Extract the (X, Y) coordinate from the center of the cell holding the provided text.  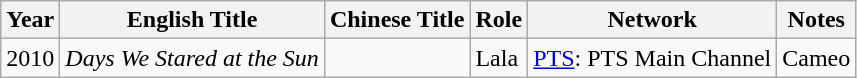
Chinese Title (397, 20)
Days We Stared at the Sun (192, 58)
Notes (816, 20)
English Title (192, 20)
PTS: PTS Main Channel (652, 58)
Role (499, 20)
Year (30, 20)
Lala (499, 58)
Cameo (816, 58)
Network (652, 20)
2010 (30, 58)
